Output the (x, y) coordinate of the center of the cell containing the given text.  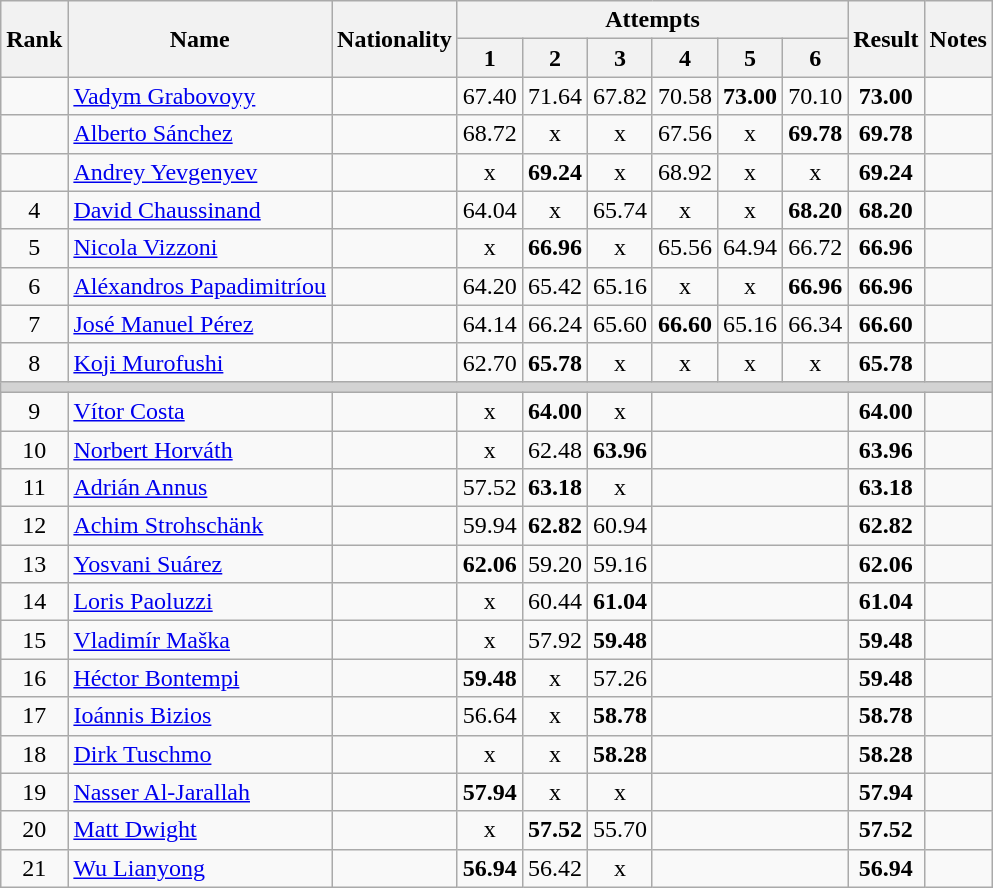
Nicola Vizzoni (200, 248)
Norbert Horváth (200, 449)
19 (34, 792)
David Chaussinand (200, 210)
Dirk Tuschmo (200, 754)
64.14 (490, 324)
8 (34, 362)
68.92 (684, 172)
16 (34, 678)
Name (200, 39)
59.94 (490, 526)
11 (34, 488)
Loris Paoluzzi (200, 602)
Ioánnis Bizios (200, 716)
66.34 (816, 324)
56.42 (554, 868)
55.70 (620, 830)
2 (554, 58)
20 (34, 830)
60.94 (620, 526)
Achim Strohschänk (200, 526)
17 (34, 716)
64.20 (490, 286)
Attempts (652, 20)
Héctor Bontempi (200, 678)
Adrián Annus (200, 488)
60.44 (554, 602)
Aléxandros Papadimitríou (200, 286)
15 (34, 640)
70.58 (684, 96)
Koji Murofushi (200, 362)
Vadym Grabovoyy (200, 96)
62.48 (554, 449)
71.64 (554, 96)
10 (34, 449)
67.40 (490, 96)
Yosvani Suárez (200, 564)
3 (620, 58)
Nationality (395, 39)
68.72 (490, 134)
Notes (958, 39)
Rank (34, 39)
Nasser Al-Jarallah (200, 792)
Vítor Costa (200, 411)
Wu Lianyong (200, 868)
66.72 (816, 248)
Andrey Yevgenyev (200, 172)
Result (886, 39)
65.60 (620, 324)
Vladimír Maška (200, 640)
65.74 (620, 210)
59.16 (620, 564)
13 (34, 564)
65.42 (554, 286)
56.64 (490, 716)
Matt Dwight (200, 830)
12 (34, 526)
Alberto Sánchez (200, 134)
64.94 (750, 248)
21 (34, 868)
66.24 (554, 324)
14 (34, 602)
José Manuel Pérez (200, 324)
57.92 (554, 640)
67.56 (684, 134)
70.10 (816, 96)
18 (34, 754)
1 (490, 58)
7 (34, 324)
59.20 (554, 564)
64.04 (490, 210)
67.82 (620, 96)
62.70 (490, 362)
9 (34, 411)
57.26 (620, 678)
65.56 (684, 248)
